Capture the cell that displays the provided text and extract its [x, y] central coordinate. 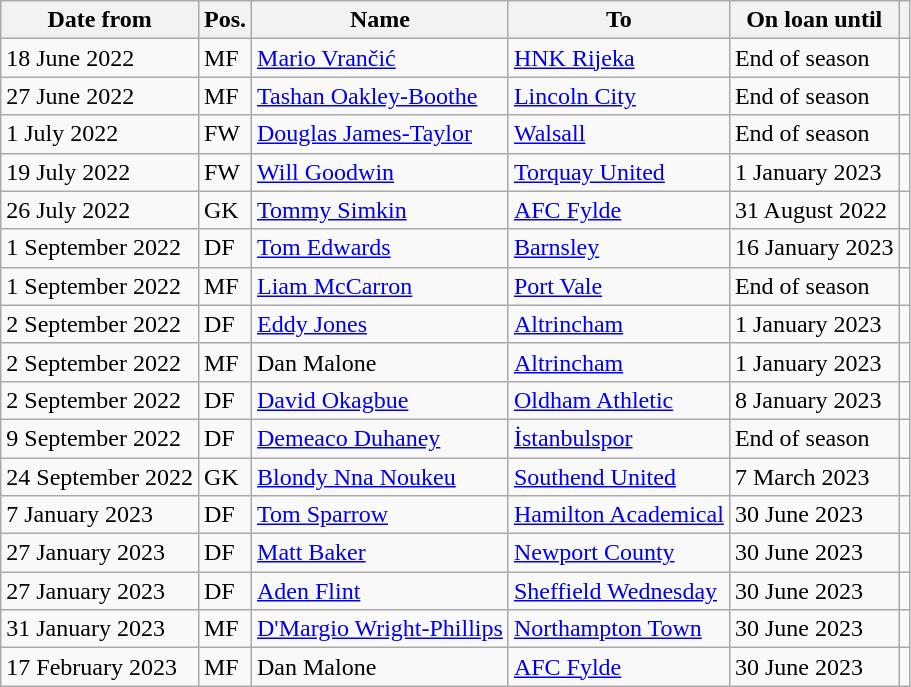
Eddy Jones [380, 324]
Tashan Oakley-Boothe [380, 96]
İstanbulspor [618, 438]
D'Margio Wright-Phillips [380, 629]
On loan until [814, 20]
Oldham Athletic [618, 400]
Aden Flint [380, 591]
Matt Baker [380, 553]
24 September 2022 [100, 477]
31 January 2023 [100, 629]
Walsall [618, 134]
1 July 2022 [100, 134]
Northampton Town [618, 629]
Blondy Nna Noukeu [380, 477]
Hamilton Academical [618, 515]
Will Goodwin [380, 172]
Sheffield Wednesday [618, 591]
31 August 2022 [814, 210]
Tommy Simkin [380, 210]
David Okagbue [380, 400]
HNK Rijeka [618, 58]
Liam McCarron [380, 286]
Newport County [618, 553]
7 March 2023 [814, 477]
To [618, 20]
Lincoln City [618, 96]
Mario Vrančić [380, 58]
18 June 2022 [100, 58]
16 January 2023 [814, 248]
17 February 2023 [100, 667]
Name [380, 20]
8 January 2023 [814, 400]
Barnsley [618, 248]
26 July 2022 [100, 210]
27 June 2022 [100, 96]
Torquay United [618, 172]
Pos. [224, 20]
Douglas James-Taylor [380, 134]
Southend United [618, 477]
Port Vale [618, 286]
19 July 2022 [100, 172]
9 September 2022 [100, 438]
Tom Edwards [380, 248]
7 January 2023 [100, 515]
Date from [100, 20]
Demeaco Duhaney [380, 438]
Tom Sparrow [380, 515]
